Extract the [x, y] coordinate from the center of the cell holding the provided text.  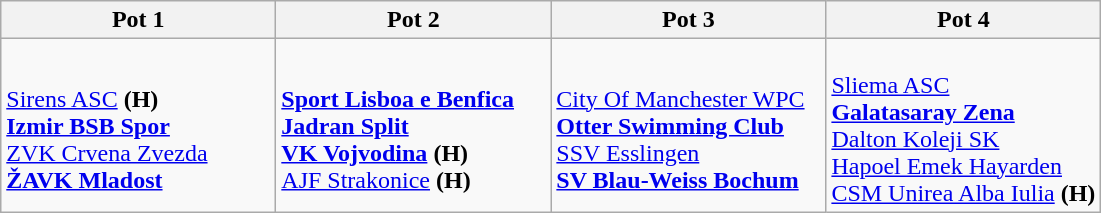
Sliema ASC Galatasaray Zena Dalton Koleji SK Hapoel Emek Hayarden CSM Unirea Alba Iulia (H) [964, 126]
Pot 3 [688, 20]
Pot 2 [414, 20]
Pot 1 [138, 20]
City Of Manchester WPC Otter Swimming Club SSV Esslingen SV Blau-Weiss Bochum [688, 126]
Pot 4 [964, 20]
Sirens ASC (H) Izmir BSB Spor ZVK Crvena Zvezda ŽAVK Mladost [138, 126]
Sport Lisboa e Benfica Jadran Split VK Vojvodina (H) AJF Strakonice (H) [414, 126]
